Output the (x, y) coordinate of the center of the cell containing the given text.  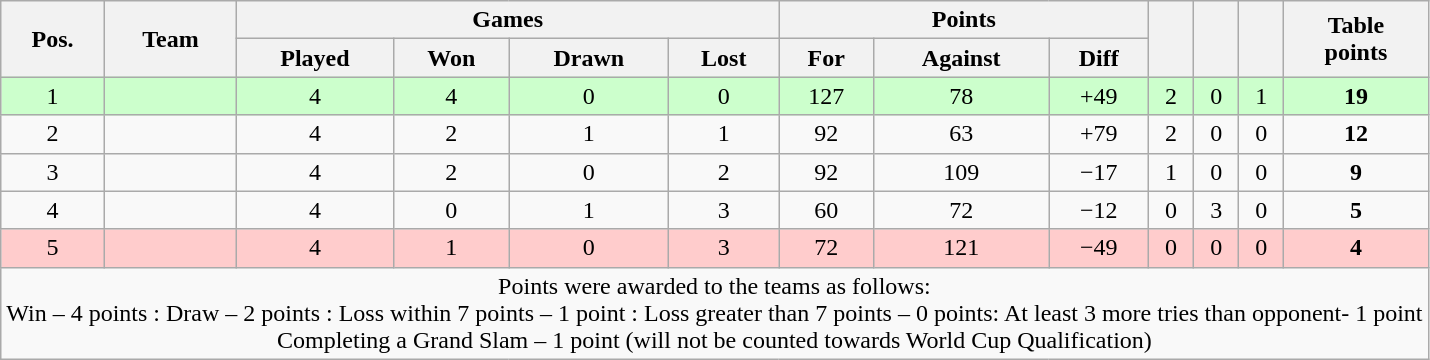
127 (826, 96)
Drawn (589, 58)
For (826, 58)
Pos. (53, 39)
Team (170, 39)
9 (1356, 172)
−49 (1099, 248)
121 (960, 248)
+49 (1099, 96)
Lost (724, 58)
+79 (1099, 134)
19 (1356, 96)
Diff (1099, 58)
60 (826, 210)
Won (450, 58)
−17 (1099, 172)
Played (314, 58)
Games (508, 20)
12 (1356, 134)
109 (960, 172)
Against (960, 58)
63 (960, 134)
−12 (1099, 210)
78 (960, 96)
Tablepoints (1356, 39)
Points (964, 20)
